For the text-containing cell, return its midpoint in [x, y] coordinate format. 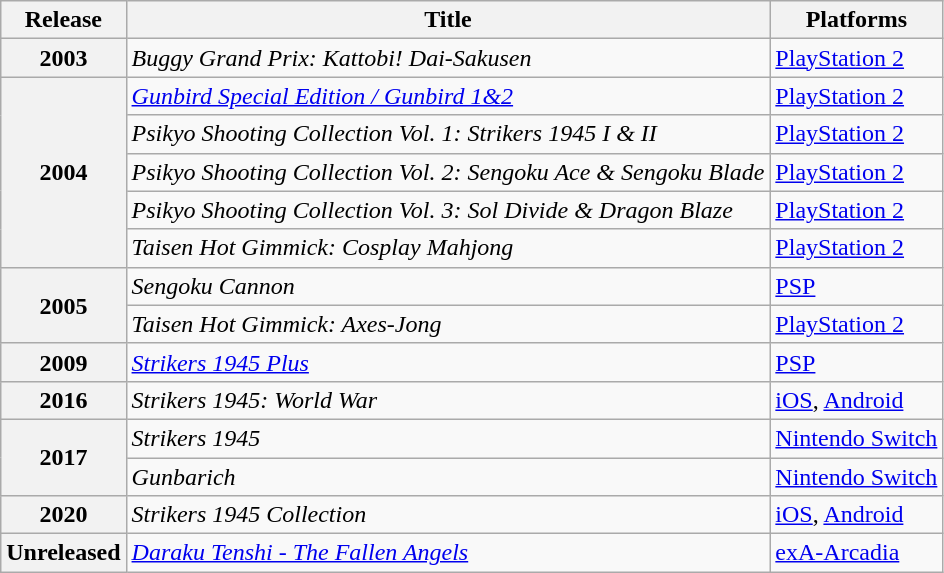
Gunbird Special Edition / Gunbird 1&2 [448, 96]
Gunbarich [448, 477]
Strikers 1945 Plus [448, 362]
Buggy Grand Prix: Kattobi! Dai-Sakusen [448, 58]
2016 [64, 400]
Psikyo Shooting Collection Vol. 2: Sengoku Ace & Sengoku Blade [448, 172]
Title [448, 20]
2004 [64, 172]
Strikers 1945 Collection [448, 515]
Sengoku Cannon [448, 286]
2020 [64, 515]
Taisen Hot Gimmick: Cosplay Mahjong [448, 248]
Psikyo Shooting Collection Vol. 1: Strikers 1945 I & II [448, 134]
2009 [64, 362]
Unreleased [64, 553]
Daraku Tenshi - The Fallen Angels [448, 553]
2003 [64, 58]
Platforms [856, 20]
2017 [64, 457]
exA-Arcadia [856, 553]
Strikers 1945: World War [448, 400]
Psikyo Shooting Collection Vol. 3: Sol Divide & Dragon Blaze [448, 210]
Release [64, 20]
2005 [64, 305]
Taisen Hot Gimmick: Axes-Jong [448, 324]
Strikers 1945 [448, 438]
